Identify which cell holds the provided text, then report its [x, y] central coordinate. 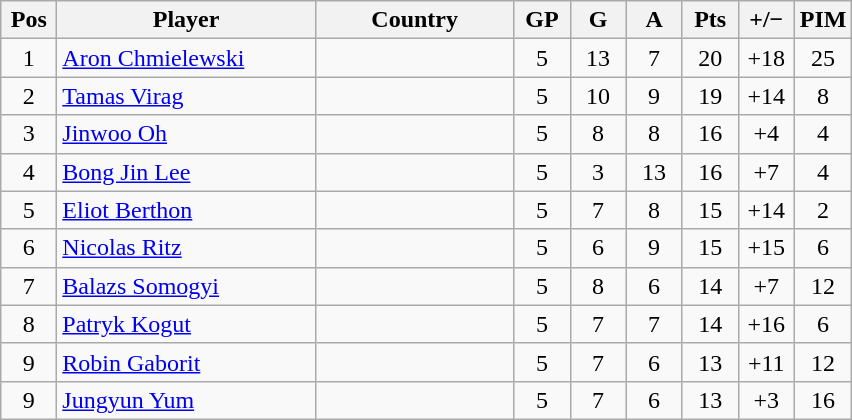
25 [823, 58]
Country [414, 20]
Robin Gaborit [186, 362]
GP [542, 20]
Bong Jin Lee [186, 172]
Aron Chmielewski [186, 58]
+18 [766, 58]
Balazs Somogyi [186, 286]
Player [186, 20]
Jungyun Yum [186, 400]
Patryk Kogut [186, 324]
PIM [823, 20]
+4 [766, 134]
10 [598, 96]
+3 [766, 400]
Pts [710, 20]
Nicolas Ritz [186, 248]
Jinwoo Oh [186, 134]
+/− [766, 20]
Tamas Virag [186, 96]
+11 [766, 362]
1 [29, 58]
Eliot Berthon [186, 210]
Pos [29, 20]
+16 [766, 324]
20 [710, 58]
19 [710, 96]
A [654, 20]
+15 [766, 248]
G [598, 20]
